Extract the (x, y) coordinate from the center of the cell holding the provided text.  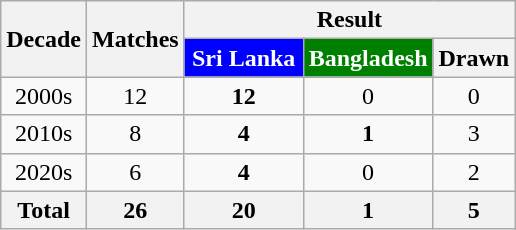
3 (474, 134)
Sri Lanka (244, 58)
6 (135, 172)
20 (244, 210)
Decade (44, 39)
Bangladesh (368, 58)
2 (474, 172)
8 (135, 134)
Matches (135, 39)
26 (135, 210)
Total (44, 210)
Drawn (474, 58)
2020s (44, 172)
Result (350, 20)
2000s (44, 96)
5 (474, 210)
2010s (44, 134)
